Detect which cell encompasses the target text, then output its [X, Y] center coordinate. 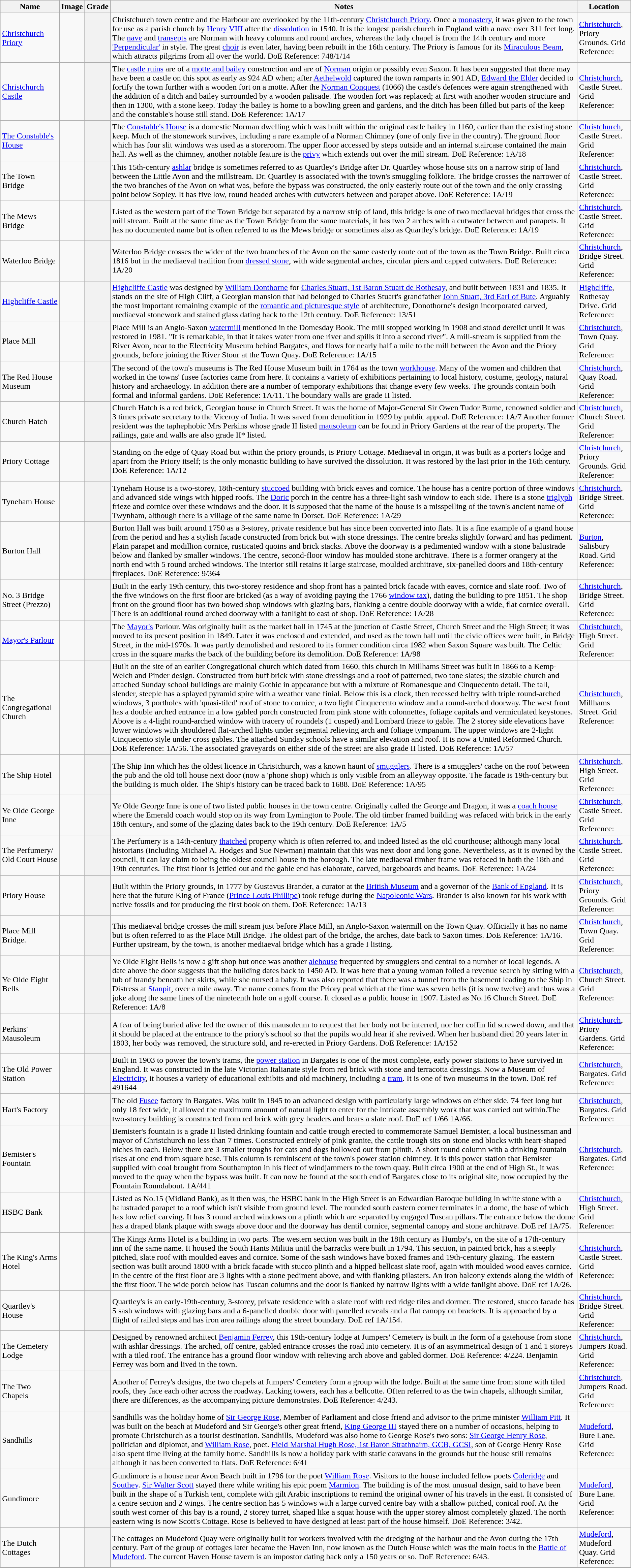
Name [30, 7]
Priory Cottage [30, 461]
The Constable's House [30, 141]
Image [72, 7]
Burton Hall [30, 551]
Ye Olde George Inne [30, 815]
The Red House Museum [30, 381]
Christchurch Castle [30, 92]
The Town Bridge [30, 181]
The Mews Bridge [30, 221]
Place Mill Bridge. [30, 935]
The Old Power Station [30, 1074]
Ye Olde Eight Bells [30, 984]
Christchurch,Quay Road. Grid Reference: [604, 381]
Waterloo Bridge [30, 261]
Mudeford,Mudeford Quay. Grid Reference: [604, 1547]
Perkins' Mausoleum [30, 1033]
Highcliffe,Rothesay Drive. Grid Reference: [604, 301]
Grade [97, 7]
Church Hatch [30, 421]
Highcliffe Castle [30, 301]
The Congregational Church [30, 707]
HSBC Bank [30, 1212]
Tyneham House [30, 502]
The King's Arms Hotel [30, 1261]
Christchurch Priory [30, 38]
Bemister's Fountain [30, 1158]
The Cemetery Lodge [30, 1351]
Priory House [30, 895]
Mayor's Parlour [30, 640]
Burton,Salisbury Road. Grid Reference: [604, 551]
Christchurch,Priory Gardens. Grid Reference: [604, 1033]
Gundimore [30, 1498]
Location [604, 7]
The Dutch Cottages [30, 1547]
Christchurch,Millhams Street. Grid Reference: [604, 707]
Sandhills [30, 1440]
The Two Chapels [30, 1391]
The Ship Hotel [30, 775]
Notes [344, 7]
No. 3 Bridge Street (Prezzo) [30, 600]
Hart's Factory [30, 1109]
The Perfumery/ Old Court House [30, 855]
Quartley's House [30, 1311]
Place Mill [30, 341]
